For the text-containing cell, return its midpoint in (x, y) coordinate format. 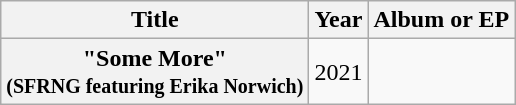
Year (338, 20)
Album or EP (442, 20)
2021 (338, 72)
"Some More"(SFRNG featuring Erika Norwich) (155, 72)
Title (155, 20)
